Detect which cell encompasses the target text, then output its [x, y] center coordinate. 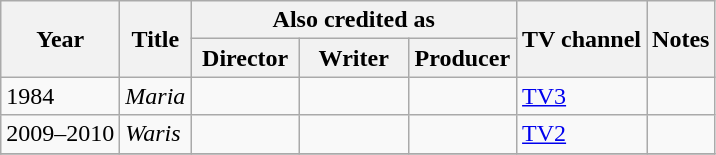
Maria [156, 96]
Notes [681, 39]
TV2 [582, 134]
1984 [60, 96]
Director [246, 58]
Producer [462, 58]
TV3 [582, 96]
Writer [354, 58]
2009–2010 [60, 134]
Also credited as [354, 20]
Title [156, 39]
Year [60, 39]
TV channel [582, 39]
Waris [156, 134]
